Determine the [x, y] coordinate at the center of the cell enclosing the given text.  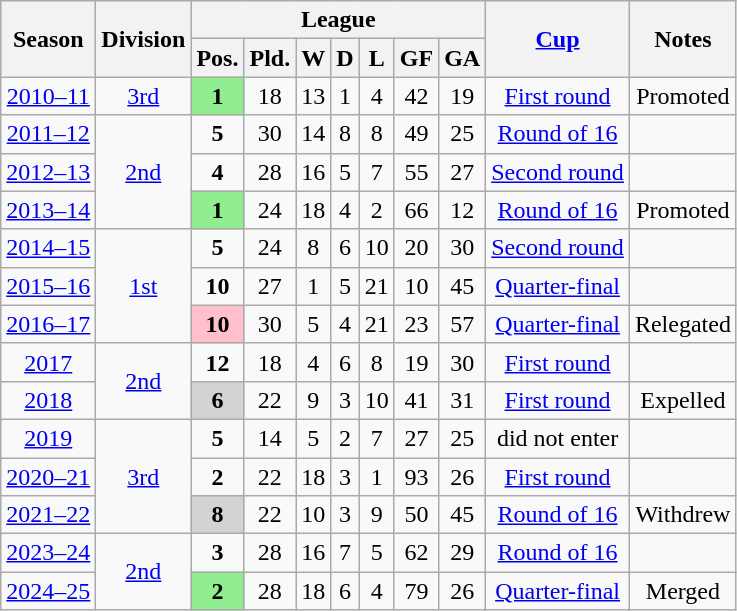
2015–16 [48, 286]
2010–11 [48, 96]
Relegated [682, 324]
20 [416, 248]
1st [144, 286]
2017 [48, 362]
2024–25 [48, 591]
Pld. [270, 58]
2019 [48, 438]
D [345, 58]
13 [314, 96]
Notes [682, 39]
79 [416, 591]
did not enter [558, 438]
Merged [682, 591]
66 [416, 210]
Division [144, 39]
League [338, 20]
23 [416, 324]
2020–21 [48, 477]
42 [416, 96]
31 [462, 400]
49 [416, 134]
W [314, 58]
57 [462, 324]
GA [462, 58]
2018 [48, 400]
2021–22 [48, 515]
62 [416, 553]
2014–15 [48, 248]
2023–24 [48, 553]
93 [416, 477]
41 [416, 400]
29 [462, 553]
Expelled [682, 400]
50 [416, 515]
Season [48, 39]
GF [416, 58]
Withdrew [682, 515]
2012–13 [48, 172]
Cup [558, 39]
L [376, 58]
Pos. [218, 58]
2013–14 [48, 210]
2011–12 [48, 134]
2016–17 [48, 324]
55 [416, 172]
